Return the (X, Y) coordinate for the center point of the cell that contains the specified text.  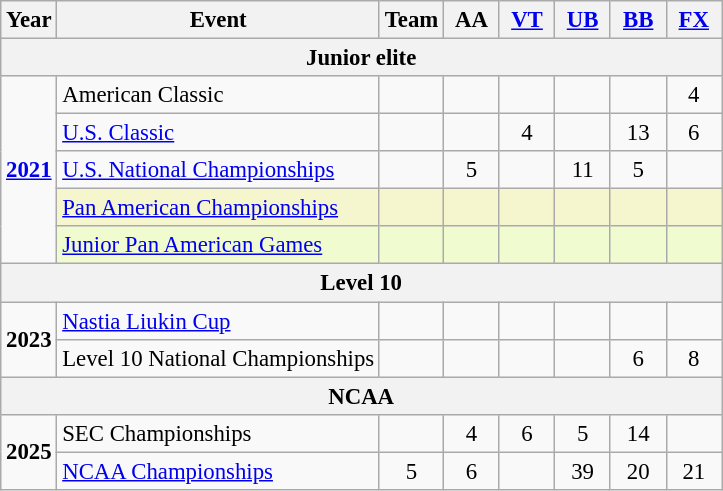
2023 (29, 340)
Level 10 National Championships (218, 358)
14 (638, 433)
UB (583, 20)
Team (411, 20)
Junior elite (362, 58)
Level 10 (362, 283)
Pan American Championships (218, 208)
Nastia Liukin Cup (218, 321)
11 (583, 170)
U.S. National Championships (218, 170)
BB (638, 20)
American Classic (218, 95)
Junior Pan American Games (218, 245)
2021 (29, 170)
SEC Championships (218, 433)
21 (694, 471)
20 (638, 471)
Event (218, 20)
39 (583, 471)
Year (29, 20)
13 (638, 133)
NCAA (362, 396)
U.S. Classic (218, 133)
FX (694, 20)
NCAA Championships (218, 471)
2025 (29, 452)
AA (472, 20)
8 (694, 358)
VT (527, 20)
